Return the [x, y] coordinate for the center point of the cell that contains the specified text.  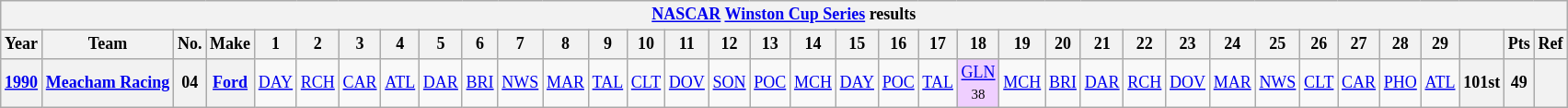
18 [978, 44]
13 [770, 44]
23 [1188, 44]
4 [400, 44]
15 [857, 44]
29 [1440, 44]
17 [938, 44]
20 [1064, 44]
26 [1320, 44]
12 [729, 44]
22 [1145, 44]
Make [230, 44]
8 [566, 44]
19 [1022, 44]
49 [1518, 83]
04 [190, 83]
1990 [22, 83]
GLN38 [978, 83]
5 [442, 44]
9 [607, 44]
24 [1232, 44]
1 [275, 44]
14 [813, 44]
PHO [1401, 83]
Pts [1518, 44]
25 [1277, 44]
16 [898, 44]
6 [480, 44]
27 [1359, 44]
3 [360, 44]
No. [190, 44]
Meacham Racing [107, 83]
NASCAR Winston Cup Series results [784, 15]
101st [1482, 83]
Team [107, 44]
Ford [230, 83]
11 [687, 44]
Year [22, 44]
2 [317, 44]
21 [1102, 44]
Ref [1551, 44]
28 [1401, 44]
7 [521, 44]
10 [646, 44]
SON [729, 83]
